Return the (x, y) coordinate for the center point of the cell that contains the specified text.  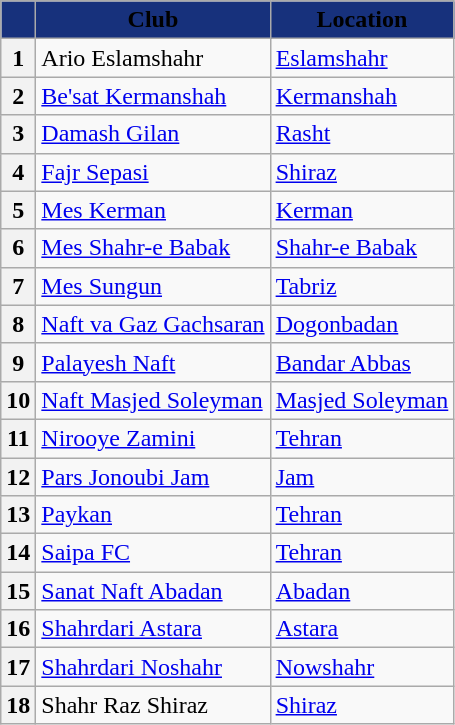
Rasht (362, 134)
Abadan (362, 591)
12 (18, 477)
Saipa FC (153, 553)
Shahr Raz Shiraz (153, 705)
Be'sat Kermanshah (153, 96)
3 (18, 134)
Mes Shahr-e Babak (153, 248)
18 (18, 705)
7 (18, 286)
Kermanshah (362, 96)
2 (18, 96)
9 (18, 362)
Shahrdari Astara (153, 629)
Masjed Soleyman (362, 400)
Jam (362, 477)
Bandar Abbas (362, 362)
Nowshahr (362, 667)
Ario Eslamshahr (153, 58)
Pars Jonoubi Jam (153, 477)
Dogonbadan (362, 324)
Sanat Naft Abadan (153, 591)
16 (18, 629)
Fajr Sepasi (153, 172)
Paykan (153, 515)
15 (18, 591)
Astara (362, 629)
11 (18, 438)
Eslamshahr (362, 58)
Damash Gilan (153, 134)
4 (18, 172)
Mes Sungun (153, 286)
8 (18, 324)
Location (362, 20)
Naft Masjed Soleyman (153, 400)
Palayesh Naft (153, 362)
17 (18, 667)
Nirooye Zamini (153, 438)
Club (153, 20)
5 (18, 210)
Tabriz (362, 286)
6 (18, 248)
Shahr-e Babak (362, 248)
Naft va Gaz Gachsaran (153, 324)
13 (18, 515)
Mes Kerman (153, 210)
Shahrdari Noshahr (153, 667)
1 (18, 58)
14 (18, 553)
10 (18, 400)
Kerman (362, 210)
